Scan for the cell matching the given text and deliver its [x, y] coordinate at center. 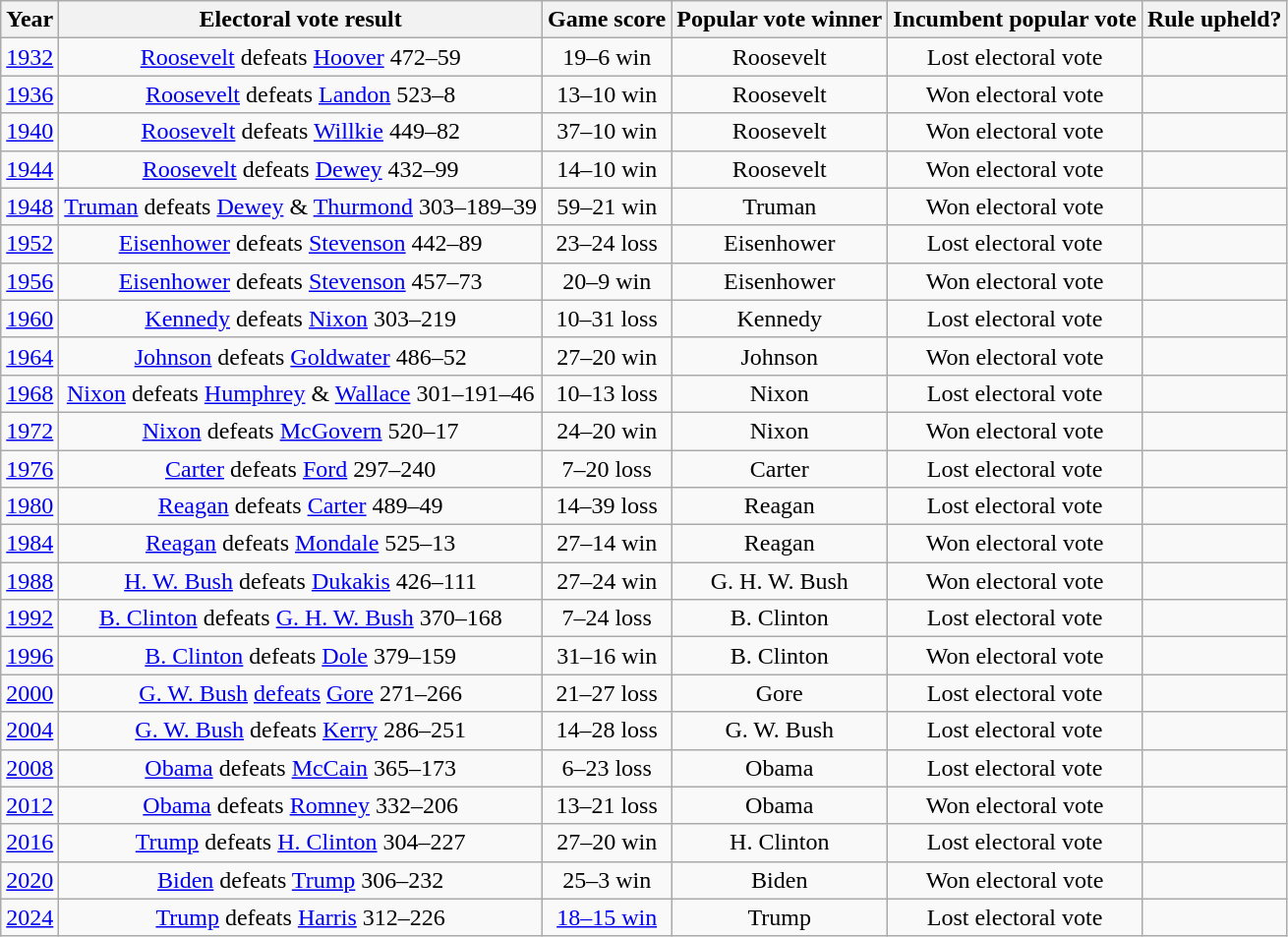
1940 [29, 132]
G. W. Bush [780, 731]
Incumbent popular vote [1015, 20]
Reagan defeats Carter 489–49 [301, 506]
Trump defeats Harris 312–226 [301, 917]
27–24 win [608, 581]
1964 [29, 356]
Trump defeats H. Clinton 304–227 [301, 843]
20–9 win [608, 281]
13–10 win [608, 94]
Kennedy defeats Nixon 303–219 [301, 319]
37–10 win [608, 132]
2024 [29, 917]
Eisenhower defeats Stevenson 442–89 [301, 244]
Roosevelt defeats Landon 523–8 [301, 94]
Biden [780, 880]
Popular vote winner [780, 20]
27–14 win [608, 544]
18–15 win [608, 917]
25–3 win [608, 880]
Roosevelt defeats Dewey 432–99 [301, 169]
Truman [780, 206]
14–39 loss [608, 506]
Trump [780, 917]
59–21 win [608, 206]
1972 [29, 431]
Johnson [780, 356]
2000 [29, 693]
10–13 loss [608, 393]
1984 [29, 544]
Kennedy [780, 319]
G. W. Bush defeats Kerry 286–251 [301, 731]
H. W. Bush defeats Dukakis 426–111 [301, 581]
H. Clinton [780, 843]
2004 [29, 731]
Nixon defeats McGovern 520–17 [301, 431]
1952 [29, 244]
1956 [29, 281]
1976 [29, 469]
B. Clinton defeats G. H. W. Bush 370–168 [301, 618]
2020 [29, 880]
24–20 win [608, 431]
1988 [29, 581]
31–16 win [608, 656]
2012 [29, 805]
Biden defeats Trump 306–232 [301, 880]
Year [29, 20]
Carter [780, 469]
1936 [29, 94]
6–23 loss [608, 768]
Rule upheld? [1214, 20]
Carter defeats Ford 297–240 [301, 469]
21–27 loss [608, 693]
1996 [29, 656]
Reagan defeats Mondale 525–13 [301, 544]
B. Clinton defeats Dole 379–159 [301, 656]
1932 [29, 57]
G. H. W. Bush [780, 581]
Johnson defeats Goldwater 486–52 [301, 356]
1992 [29, 618]
Obama defeats McCain 365–173 [301, 768]
G. W. Bush defeats Gore 271–266 [301, 693]
Roosevelt defeats Hoover 472–59 [301, 57]
1980 [29, 506]
14–28 loss [608, 731]
23–24 loss [608, 244]
1944 [29, 169]
Gore [780, 693]
14–10 win [608, 169]
Electoral vote result [301, 20]
7–24 loss [608, 618]
Truman defeats Dewey & Thurmond 303–189–39 [301, 206]
19–6 win [608, 57]
2016 [29, 843]
10–31 loss [608, 319]
Game score [608, 20]
Roosevelt defeats Willkie 449–82 [301, 132]
7–20 loss [608, 469]
1948 [29, 206]
2008 [29, 768]
13–21 loss [608, 805]
1960 [29, 319]
Nixon defeats Humphrey & Wallace 301–191–46 [301, 393]
Eisenhower defeats Stevenson 457–73 [301, 281]
Obama defeats Romney 332–206 [301, 805]
1968 [29, 393]
